Capture the cell that displays the provided text and extract its (x, y) central coordinate. 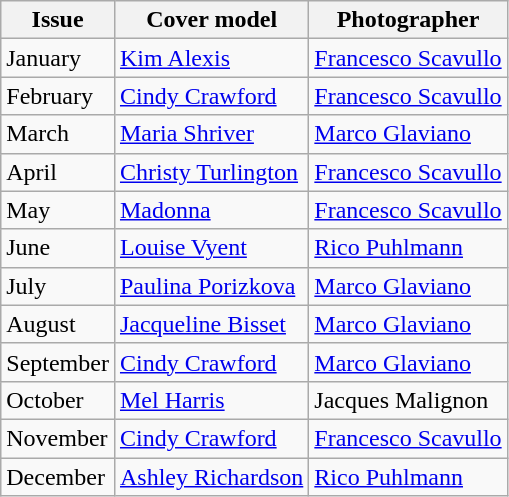
Jacques Malignon (408, 400)
May (58, 210)
January (58, 58)
October (58, 400)
Ashley Richardson (211, 477)
February (58, 96)
August (58, 324)
Maria Shriver (211, 134)
April (58, 172)
July (58, 286)
September (58, 362)
Jacqueline Bisset (211, 324)
June (58, 248)
Kim Alexis (211, 58)
December (58, 477)
March (58, 134)
Paulina Porizkova (211, 286)
Madonna (211, 210)
Louise Vyent (211, 248)
November (58, 438)
Photographer (408, 20)
Mel Harris (211, 400)
Christy Turlington (211, 172)
Issue (58, 20)
Cover model (211, 20)
